Capture the cell that displays the provided text and extract its (x, y) central coordinate. 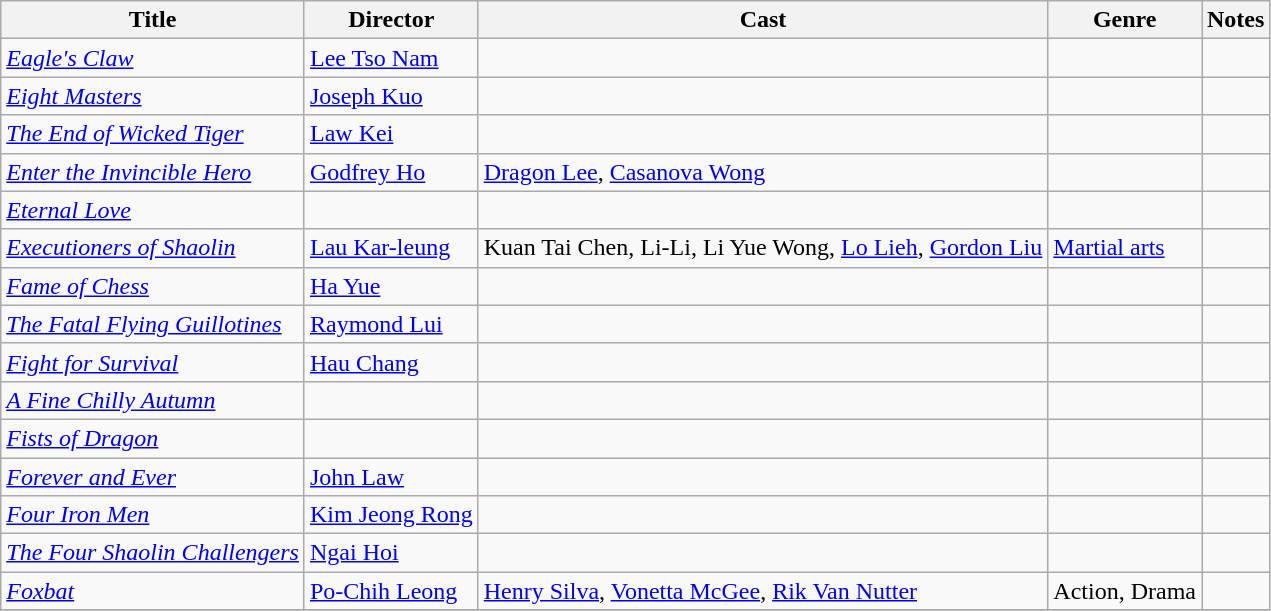
The End of Wicked Tiger (153, 134)
Executioners of Shaolin (153, 248)
Fists of Dragon (153, 438)
Joseph Kuo (391, 96)
Cast (763, 20)
Ngai Hoi (391, 553)
Henry Silva, Vonetta McGee, Rik Van Nutter (763, 591)
John Law (391, 477)
Godfrey Ho (391, 172)
Kim Jeong Rong (391, 515)
Enter the Invincible Hero (153, 172)
Four Iron Men (153, 515)
The Four Shaolin Challengers (153, 553)
Eight Masters (153, 96)
Ha Yue (391, 286)
Foxbat (153, 591)
Law Kei (391, 134)
Director (391, 20)
Raymond Lui (391, 324)
Title (153, 20)
Fight for Survival (153, 362)
Hau Chang (391, 362)
The Fatal Flying Guillotines (153, 324)
Dragon Lee, Casanova Wong (763, 172)
Martial arts (1125, 248)
Lee Tso Nam (391, 58)
Forever and Ever (153, 477)
Eternal Love (153, 210)
Kuan Tai Chen, Li-Li, Li Yue Wong, Lo Lieh, Gordon Liu (763, 248)
Action, Drama (1125, 591)
A Fine Chilly Autumn (153, 400)
Lau Kar-leung (391, 248)
Fame of Chess (153, 286)
Po-Chih Leong (391, 591)
Eagle's Claw (153, 58)
Genre (1125, 20)
Notes (1236, 20)
